Find where the given text appears and provide that cell's center as (X, Y) coordinate. 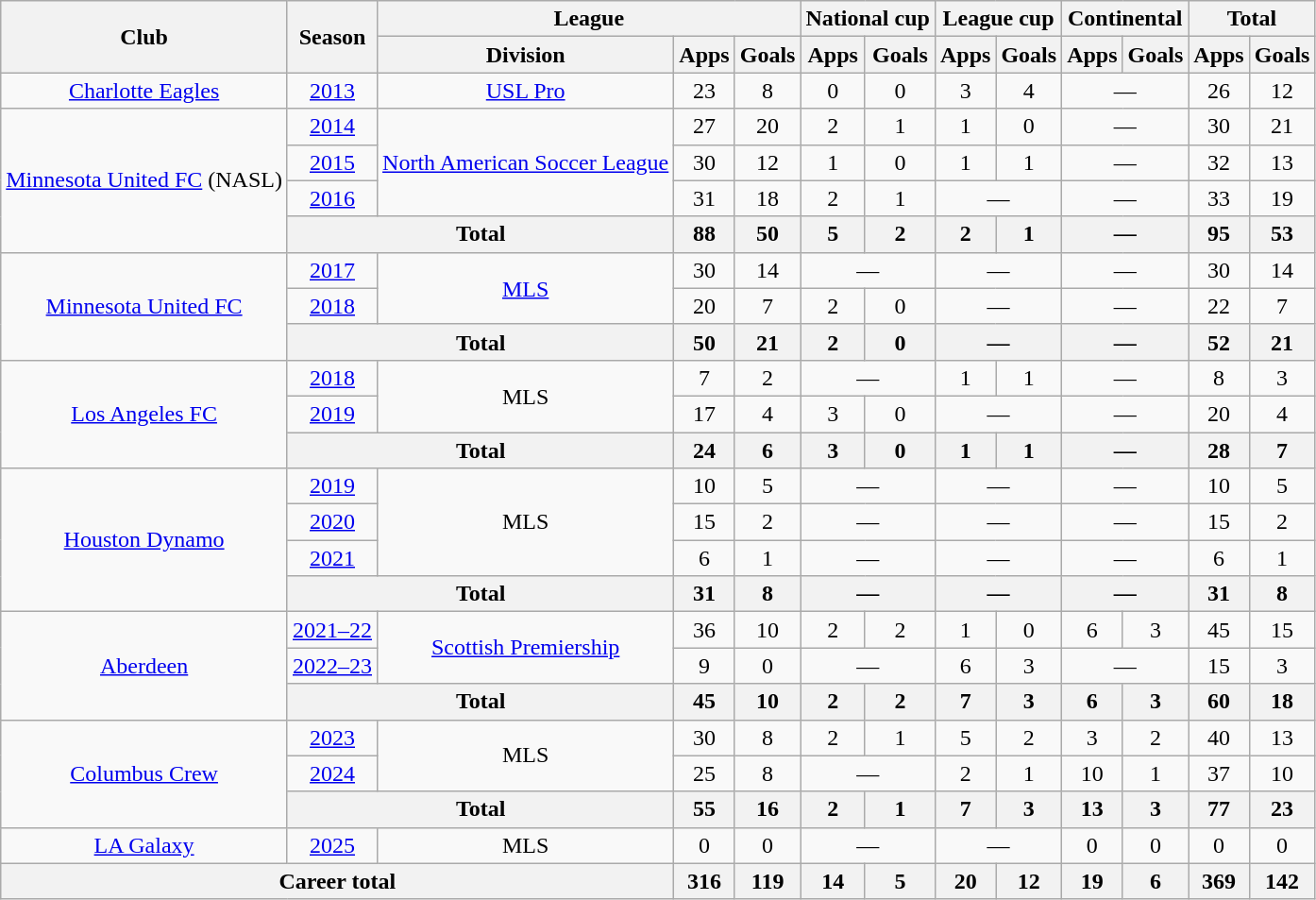
National cup (868, 19)
Club (144, 37)
16 (768, 809)
Los Angeles FC (144, 414)
22 (1219, 306)
52 (1219, 342)
Houston Dynamo (144, 540)
Division (526, 55)
North American Soccer League (526, 162)
77 (1219, 809)
USL Pro (526, 91)
Columbus Crew (144, 773)
Minnesota United FC (NASL) (144, 180)
26 (1219, 91)
2017 (332, 270)
2021–22 (332, 630)
53 (1282, 234)
2015 (332, 162)
League cup (998, 19)
17 (704, 414)
60 (1219, 702)
37 (1219, 773)
Season (332, 37)
2023 (332, 738)
Charlotte Eagles (144, 91)
2020 (332, 522)
142 (1282, 881)
2025 (332, 845)
24 (704, 450)
Aberdeen (144, 666)
25 (704, 773)
Career total (338, 881)
27 (704, 127)
55 (704, 809)
LA Galaxy (144, 845)
Scottish Premiership (526, 648)
28 (1219, 450)
40 (1219, 738)
2013 (332, 91)
369 (1219, 881)
316 (704, 881)
119 (768, 881)
33 (1219, 198)
Continental (1125, 19)
2014 (332, 127)
88 (704, 234)
95 (1219, 234)
2022–23 (332, 666)
32 (1219, 162)
League (589, 19)
9 (704, 666)
36 (704, 630)
2016 (332, 198)
Minnesota United FC (144, 306)
2021 (332, 558)
2024 (332, 773)
